From the cell containing the given text, extract its center point as (x, y) coordinate. 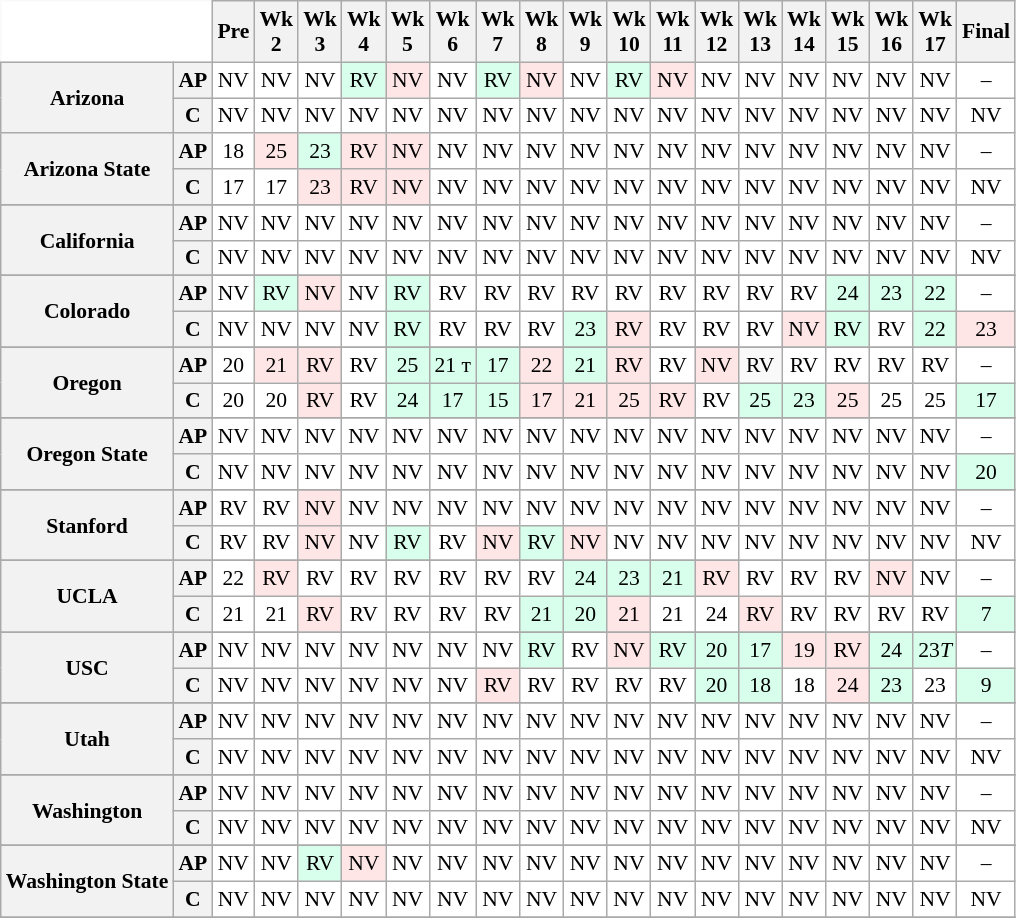
Arizona State (88, 170)
7 (986, 615)
Final (986, 32)
Wk8 (542, 32)
Wk11 (673, 32)
Wk3 (320, 32)
Wk12 (717, 32)
Wk15 (848, 32)
Oregon State (88, 454)
UCLA (88, 596)
Wk14 (804, 32)
Wk10 (629, 32)
Pre (233, 32)
Wk9 (585, 32)
Wk5 (408, 32)
California (88, 240)
9 (986, 686)
23T (935, 650)
Wk2 (276, 32)
Wk17 (935, 32)
Wk4 (364, 32)
Colorado (88, 312)
Utah (88, 740)
Wk13 (760, 32)
Washington (88, 810)
21 т (452, 365)
Oregon (88, 382)
Wk7 (498, 32)
19 (804, 650)
15 (498, 401)
USC (88, 668)
Stanford (88, 526)
Wk6 (452, 32)
Washington State (88, 882)
Arizona (88, 98)
Wk16 (892, 32)
